Detect which cell encompasses the target text, then output its (X, Y) center coordinate. 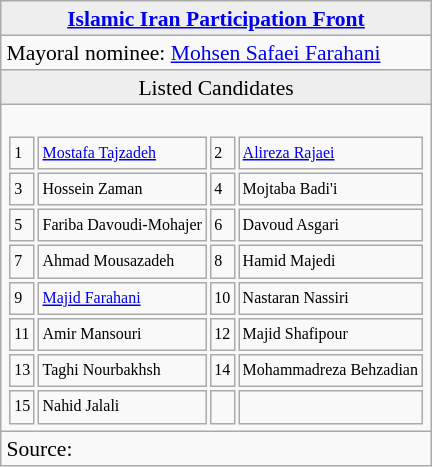
14 (222, 370)
Mostafa Tajzadeh (122, 152)
8 (222, 262)
Islamic Iran Participation Front (216, 18)
Nahid Jalali (122, 406)
Listed Candidates (216, 87)
Davoud Asgari (330, 226)
Fariba Davoudi-Mohajer (122, 226)
Taghi Nourbakhsh (122, 370)
Majid Farahani (122, 298)
Nastaran Nassiri (330, 298)
13 (22, 370)
1 (22, 152)
Alireza Rajaei (330, 152)
15 (22, 406)
3 (22, 188)
12 (222, 334)
Mojtaba Badi'i (330, 188)
6 (222, 226)
Source: (216, 449)
Majid Shafipour (330, 334)
Mayoral nominee: Mohsen Safaei Farahani (216, 52)
Hossein Zaman (122, 188)
9 (22, 298)
10 (222, 298)
5 (22, 226)
4 (222, 188)
Amir Mansouri (122, 334)
Mohammadreza Behzadian (330, 370)
11 (22, 334)
Hamid Majedi (330, 262)
2 (222, 152)
7 (22, 262)
Ahmad Mousazadeh (122, 262)
